From the cell containing the given text, extract its center point as [X, Y] coordinate. 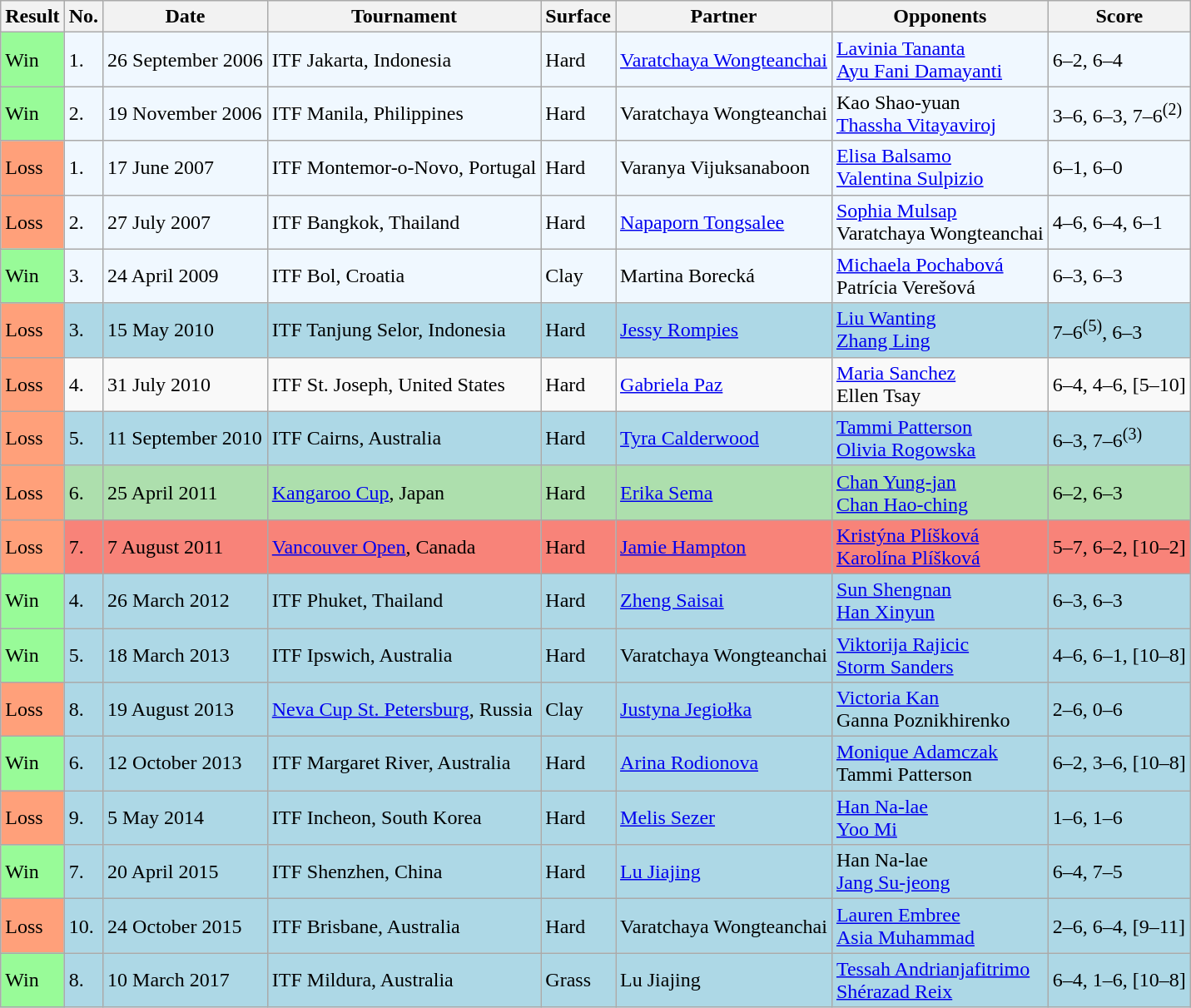
ITF Manila, Philippines [404, 113]
Lavinia Tananta Ayu Fani Damayanti [940, 60]
31 July 2010 [186, 385]
Result [32, 17]
6–4, 1–6, [10–8] [1119, 981]
Vancouver Open, Canada [404, 546]
15 May 2010 [186, 330]
ITF Bangkok, Thailand [404, 221]
19 November 2006 [186, 113]
Napaporn Tongsalee [724, 221]
ITF Mildura, Australia [404, 981]
17 June 2007 [186, 168]
7–6(5), 6–3 [1119, 330]
4–6, 6–4, 6–1 [1119, 221]
25 April 2011 [186, 493]
Kristýna Plíšková Karolína Plíšková [940, 546]
ITF Margaret River, Australia [404, 764]
Tyra Calderwood [724, 438]
9. [83, 817]
Surface [578, 17]
6–1, 6–0 [1119, 168]
ITF Montemor-o-Novo, Portugal [404, 168]
Kao Shao-yuan Thassha Vitayaviroj [940, 113]
11 September 2010 [186, 438]
ITF Phuket, Thailand [404, 601]
Han Na-lae Jang Su-jeong [940, 872]
ITF Ipswich, Australia [404, 654]
Tammi Patterson Olivia Rogowska [940, 438]
Michaela Pochabová Patrícia Verešová [940, 276]
Sun Shengnan Han Xinyun [940, 601]
4–6, 6–1, [10–8] [1119, 654]
Maria Sanchez Ellen Tsay [940, 385]
Jamie Hampton [724, 546]
10. [83, 926]
ITF Bol, Croatia [404, 276]
7 August 2011 [186, 546]
18 March 2013 [186, 654]
ITF St. Joseph, United States [404, 385]
ITF Cairns, Australia [404, 438]
Zheng Saisai [724, 601]
26 March 2012 [186, 601]
12 October 2013 [186, 764]
3–6, 6–3, 7–6(2) [1119, 113]
6–4, 4–6, [5–10] [1119, 385]
19 August 2013 [186, 709]
Neva Cup St. Petersburg, Russia [404, 709]
Lauren Embree Asia Muhammad [940, 926]
ITF Shenzhen, China [404, 872]
6–4, 7–5 [1119, 872]
ITF Tanjung Selor, Indonesia [404, 330]
Kangaroo Cup, Japan [404, 493]
5 May 2014 [186, 817]
Sophia Mulsap Varatchaya Wongteanchai [940, 221]
6–2, 6–4 [1119, 60]
ITF Jakarta, Indonesia [404, 60]
Partner [724, 17]
2–6, 6–4, [9–11] [1119, 926]
Viktorija Rajicic Storm Sanders [940, 654]
20 April 2015 [186, 872]
10 March 2017 [186, 981]
26 September 2006 [186, 60]
24 April 2009 [186, 276]
Opponents [940, 17]
Varanya Vijuksanaboon [724, 168]
Melis Sezer [724, 817]
Liu Wanting Zhang Ling [940, 330]
6–2, 3–6, [10–8] [1119, 764]
Elisa Balsamo Valentina Sulpizio [940, 168]
No. [83, 17]
Monique Adamczak Tammi Patterson [940, 764]
Han Na-lae Yoo Mi [940, 817]
27 July 2007 [186, 221]
ITF Brisbane, Australia [404, 926]
ITF Incheon, South Korea [404, 817]
1–6, 1–6 [1119, 817]
Jessy Rompies [724, 330]
Date [186, 17]
24 October 2015 [186, 926]
Martina Borecká [724, 276]
Score [1119, 17]
2–6, 0–6 [1119, 709]
Erika Sema [724, 493]
Justyna Jegiołka [724, 709]
Tessah Andrianjafitrimo Shérazad Reix [940, 981]
Victoria Kan Ganna Poznikhirenko [940, 709]
5–7, 6–2, [10–2] [1119, 546]
Gabriela Paz [724, 385]
Tournament [404, 17]
6–2, 6–3 [1119, 493]
Chan Yung-jan Chan Hao-ching [940, 493]
Arina Rodionova [724, 764]
6–3, 7–6(3) [1119, 438]
Grass [578, 981]
